Detect which cell encompasses the target text, then output its (x, y) center coordinate. 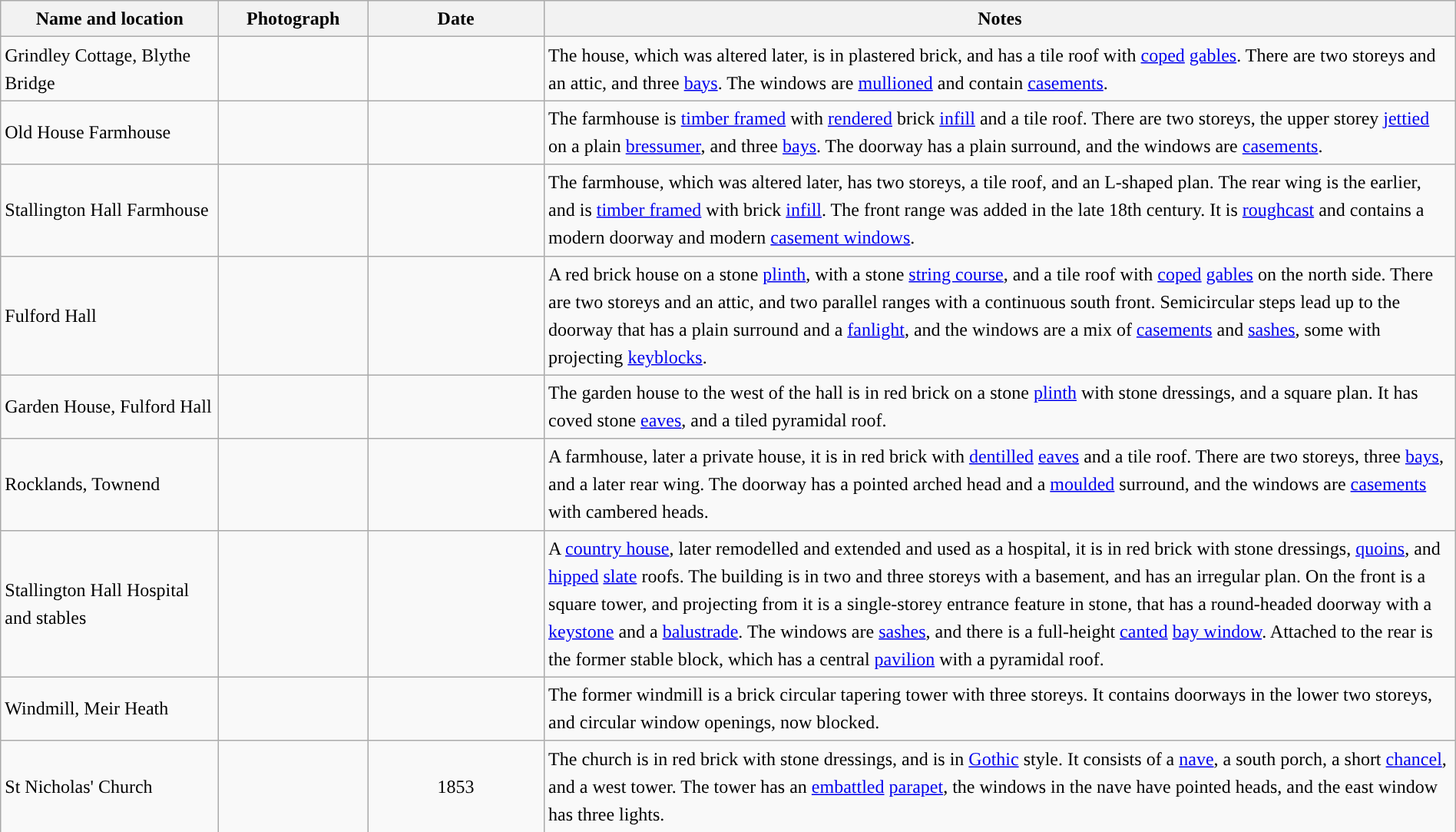
Grindley Cottage, Blythe Bridge (110, 69)
1853 (456, 787)
Photograph (293, 18)
Stallington Hall Hospital and stables (110, 604)
Name and location (110, 18)
Date (456, 18)
Garden House, Fulford Hall (110, 407)
Old House Farmhouse (110, 132)
St Nicholas' Church (110, 787)
Stallington Hall Farmhouse (110, 210)
Notes (1000, 18)
Fulford Hall (110, 315)
Windmill, Meir Heath (110, 708)
Rocklands, Townend (110, 484)
